Locate the cell with the specified text and output its [x, y] center coordinate. 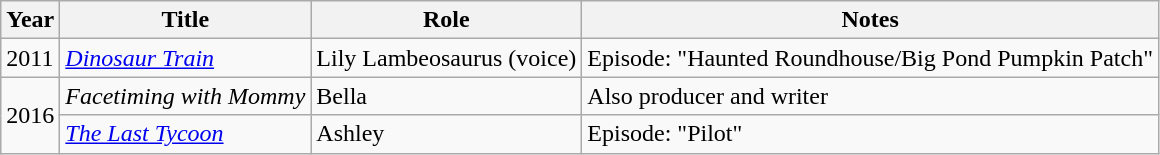
Episode: "Haunted Roundhouse/Big Pond Pumpkin Patch" [870, 58]
Lily Lambeosaurus (voice) [446, 58]
Episode: "Pilot" [870, 134]
2011 [30, 58]
Bella [446, 96]
Ashley [446, 134]
Facetiming with Mommy [186, 96]
Dinosaur Train [186, 58]
Role [446, 20]
Also producer and writer [870, 96]
The Last Tycoon [186, 134]
Notes [870, 20]
Year [30, 20]
Title [186, 20]
2016 [30, 115]
